Return (x, y) of the center of cell containing provided text 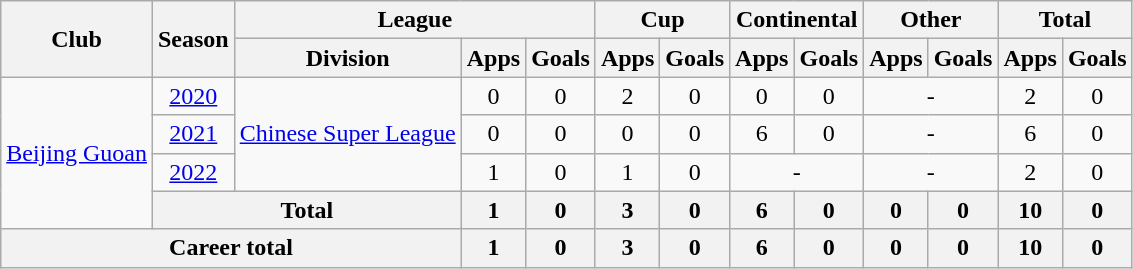
Career total (231, 248)
Continental (797, 20)
Chinese Super League (348, 134)
Club (77, 39)
League (414, 20)
Beijing Guoan (77, 153)
Season (193, 39)
2021 (193, 134)
Cup (662, 20)
Other (931, 20)
Division (348, 58)
2020 (193, 96)
2022 (193, 172)
